Detect which cell encompasses the target text, then output its [X, Y] center coordinate. 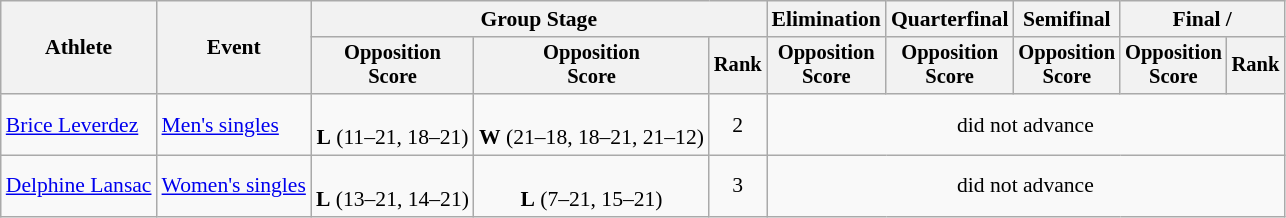
L (13–21, 14–21) [392, 186]
Group Stage [539, 19]
3 [738, 186]
Men's singles [234, 124]
Semifinal [1066, 19]
Final / [1202, 19]
2 [738, 124]
Brice Leverdez [79, 124]
Event [234, 48]
L (11–21, 18–21) [392, 124]
L (7–21, 15–21) [592, 186]
Delphine Lansac [79, 186]
Athlete [79, 48]
Quarterfinal [950, 19]
Elimination [826, 19]
Women's singles [234, 186]
W (21–18, 18–21, 21–12) [592, 124]
